Return the [x, y] coordinate for the center point of the cell that contains the specified text.  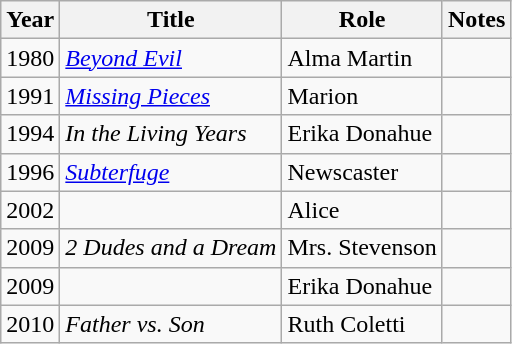
Notes [476, 20]
Beyond Evil [171, 58]
Missing Pieces [171, 96]
2010 [30, 324]
2 Dudes and a Dream [171, 248]
Father vs. Son [171, 324]
Alice [362, 210]
Mrs. Stevenson [362, 248]
Alma Martin [362, 58]
1980 [30, 58]
1991 [30, 96]
Newscaster [362, 172]
2002 [30, 210]
In the Living Years [171, 134]
Subterfuge [171, 172]
1994 [30, 134]
Ruth Coletti [362, 324]
Year [30, 20]
Marion [362, 96]
Role [362, 20]
1996 [30, 172]
Title [171, 20]
